Capture the cell that displays the provided text and extract its (X, Y) central coordinate. 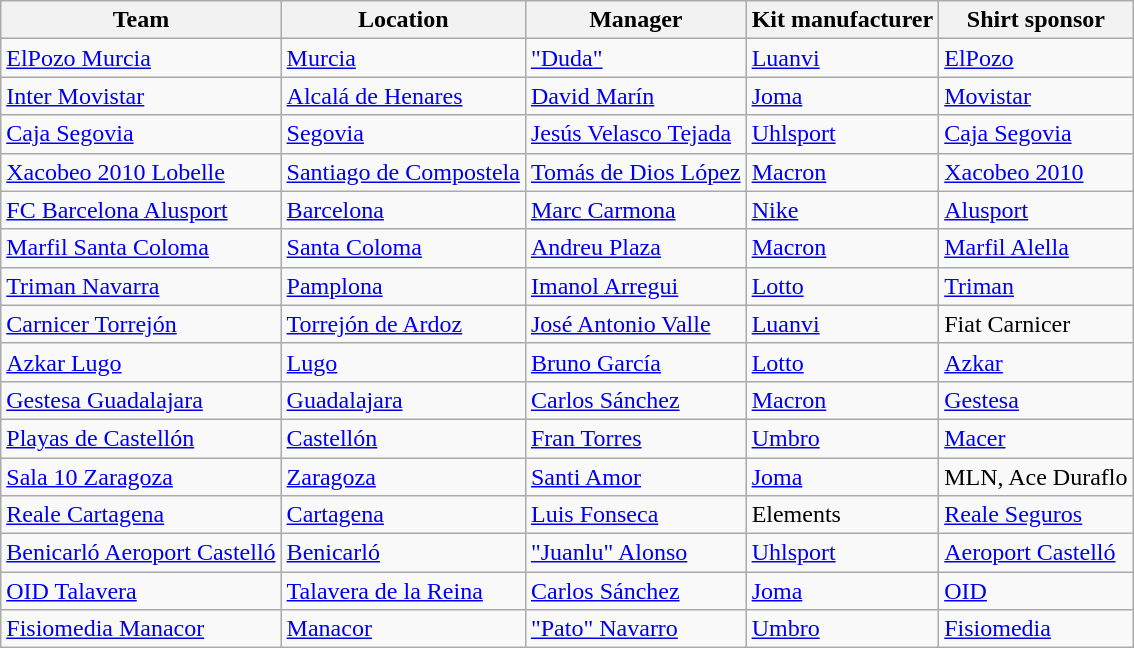
ElPozo (1036, 58)
Murcia (403, 58)
Manager (636, 20)
Marfil Santa Coloma (141, 248)
Tomás de Dios López (636, 172)
Aeroport Castelló (1036, 553)
Zaragoza (403, 477)
Shirt sponsor (1036, 20)
Santi Amor (636, 477)
Location (403, 20)
Benicarló (403, 553)
Marfil Alella (1036, 248)
"Juanlu" Alonso (636, 553)
Marc Carmona (636, 210)
Kit manufacturer (842, 20)
Imanol Arregui (636, 286)
Team (141, 20)
Alcalá de Henares (403, 96)
Reale Seguros (1036, 515)
Xacobeo 2010 Lobelle (141, 172)
Fran Torres (636, 438)
"Pato" Navarro (636, 629)
Xacobeo 2010 (1036, 172)
Bruno García (636, 362)
Azkar Lugo (141, 362)
Azkar (1036, 362)
Santa Coloma (403, 248)
Triman Navarra (141, 286)
Macer (1036, 438)
Nike (842, 210)
Santiago de Compostela (403, 172)
Reale Cartagena (141, 515)
Inter Movistar (141, 96)
Sala 10 Zaragoza (141, 477)
Andreu Plaza (636, 248)
Benicarló Aeroport Castelló (141, 553)
Playas de Castellón (141, 438)
José Antonio Valle (636, 324)
Triman (1036, 286)
Alusport (1036, 210)
Luis Fonseca (636, 515)
FC Barcelona Alusport (141, 210)
David Marín (636, 96)
Pamplona (403, 286)
Jesús Velasco Tejada (636, 134)
Gestesa (1036, 400)
Cartagena (403, 515)
Lugo (403, 362)
Fisiomedia (1036, 629)
Torrejón de Ardoz (403, 324)
Movistar (1036, 96)
Barcelona (403, 210)
Carnicer Torrejón (141, 324)
Castellón (403, 438)
Talavera de la Reina (403, 591)
Fisiomedia Manacor (141, 629)
OID Talavera (141, 591)
Fiat Carnicer (1036, 324)
OID (1036, 591)
Gestesa Guadalajara (141, 400)
Elements (842, 515)
ElPozo Murcia (141, 58)
"Duda" (636, 58)
Manacor (403, 629)
Guadalajara (403, 400)
MLN, Ace Duraflo (1036, 477)
Segovia (403, 134)
